Search for the cell housing the specified text and yield its [x, y] center coordinate. 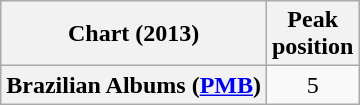
Peak position [312, 34]
Chart (2013) [134, 34]
Brazilian Albums (PMB) [134, 85]
5 [312, 85]
